Provide the [x, y] coordinate of the cell's center where the given text is located.  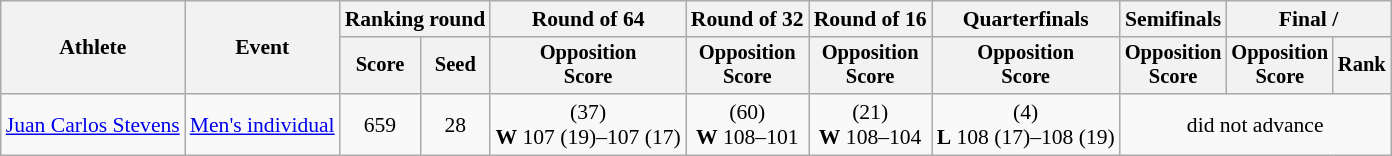
659 [380, 124]
28 [455, 124]
Round of 64 [588, 19]
Semifinals [1174, 19]
Quarterfinals [1026, 19]
Round of 32 [748, 19]
Seed [455, 66]
Athlete [93, 48]
did not advance [1256, 124]
(4)L 108 (17)–108 (19) [1026, 124]
Juan Carlos Stevens [93, 124]
Rank [1362, 66]
(60)W 108–101 [748, 124]
Round of 16 [870, 19]
Score [380, 66]
Event [262, 48]
(37)W 107 (19)–107 (17) [588, 124]
Ranking round [416, 19]
Final / [1308, 19]
Men's individual [262, 124]
(21)W 108–104 [870, 124]
